Scan for the cell matching the given text and deliver its (X, Y) coordinate at center. 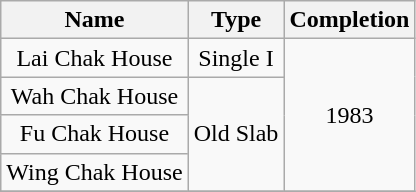
Lai Chak House (94, 58)
Completion (350, 20)
Wing Chak House (94, 172)
Wah Chak House (94, 96)
Type (236, 20)
1983 (350, 115)
Single I (236, 58)
Old Slab (236, 134)
Fu Chak House (94, 134)
Name (94, 20)
